From the cell containing the given text, extract its center point as [x, y] coordinate. 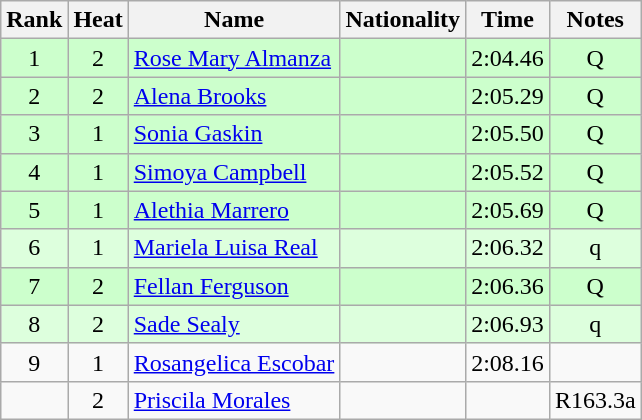
Rank [34, 20]
2:04.46 [508, 58]
Mariela Luisa Real [234, 248]
Sade Sealy [234, 324]
Fellan Ferguson [234, 286]
2:05.69 [508, 210]
Sonia Gaskin [234, 134]
2:05.52 [508, 172]
2:05.29 [508, 96]
Alethia Marrero [234, 210]
4 [34, 172]
2:05.50 [508, 134]
2:06.93 [508, 324]
6 [34, 248]
Heat [98, 20]
Priscila Morales [234, 400]
Notes [595, 20]
5 [34, 210]
7 [34, 286]
Alena Brooks [234, 96]
Nationality [403, 20]
Simoya Campbell [234, 172]
2:08.16 [508, 362]
Time [508, 20]
Rose Mary Almanza [234, 58]
Rosangelica Escobar [234, 362]
3 [34, 134]
8 [34, 324]
R163.3a [595, 400]
Name [234, 20]
9 [34, 362]
2:06.32 [508, 248]
2:06.36 [508, 286]
